Detect which cell encompasses the target text, then output its [X, Y] center coordinate. 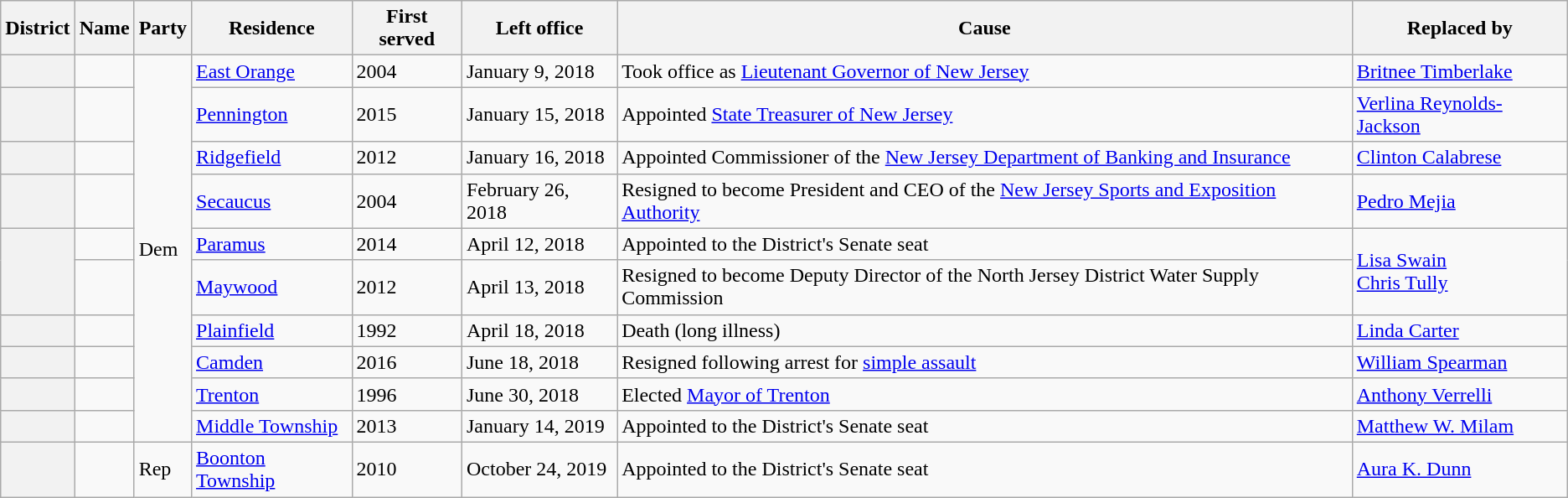
Replaced by [1459, 29]
Resigned to become President and CEO of the New Jersey Sports and Exposition Authority [985, 201]
Pennington [272, 114]
First served [407, 29]
Ridgefield [272, 158]
1992 [407, 330]
1996 [407, 394]
Elected Mayor of Trenton [985, 394]
January 14, 2019 [539, 426]
2013 [407, 426]
Anthony Verrelli [1459, 394]
District [38, 29]
October 24, 2019 [539, 469]
East Orange [272, 71]
Left office [539, 29]
January 9, 2018 [539, 71]
2016 [407, 362]
Aura K. Dunn [1459, 469]
June 18, 2018 [539, 362]
April 18, 2018 [539, 330]
Death (long illness) [985, 330]
Pedro Mejia [1459, 201]
Resigned following arrest for simple assault [985, 362]
Matthew W. Milam [1459, 426]
Middle Township [272, 426]
Secaucus [272, 201]
January 16, 2018 [539, 158]
Dem [162, 249]
Residence [272, 29]
Party [162, 29]
Took office as Lieutenant Governor of New Jersey [985, 71]
Paramus [272, 244]
Linda Carter [1459, 330]
Appointed Commissioner of the New Jersey Department of Banking and Insurance [985, 158]
April 12, 2018 [539, 244]
Cause [985, 29]
Appointed State Treasurer of New Jersey [985, 114]
Verlina Reynolds-Jackson [1459, 114]
Rep [162, 469]
Plainfield [272, 330]
Trenton [272, 394]
2010 [407, 469]
Boonton Township [272, 469]
February 26, 2018 [539, 201]
Maywood [272, 287]
April 13, 2018 [539, 287]
William Spearman [1459, 362]
June 30, 2018 [539, 394]
Camden [272, 362]
Clinton Calabrese [1459, 158]
Name [104, 29]
January 15, 2018 [539, 114]
2015 [407, 114]
Britnee Timberlake [1459, 71]
2014 [407, 244]
Resigned to become Deputy Director of the North Jersey District Water Supply Commission [985, 287]
Lisa Swain Chris Tully [1459, 272]
